Return the [x, y] coordinate for the center point of the cell that contains the specified text.  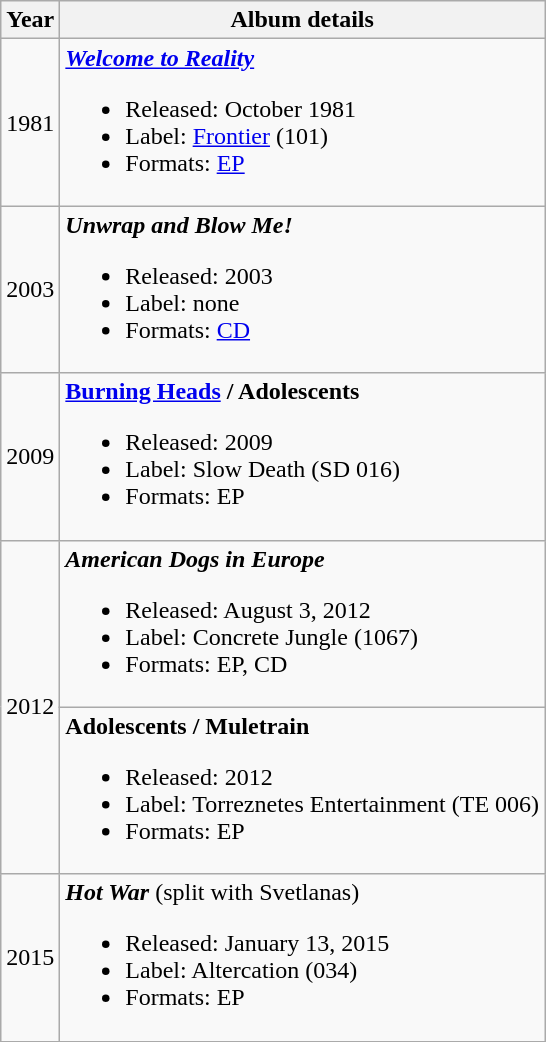
Burning Heads / AdolescentsReleased: 2009Label: Slow Death (SD 016)Formats: EP [302, 456]
2012 [30, 707]
2009 [30, 456]
Adolescents / MuletrainReleased: 2012Label: Torreznetes Entertainment (TE 006)Formats: EP [302, 790]
American Dogs in EuropeReleased: August 3, 2012Label: Concrete Jungle (1067)Formats: EP, CD [302, 624]
Album details [302, 20]
Year [30, 20]
2003 [30, 290]
Welcome to RealityReleased: October 1981Label: Frontier (101)Formats: EP [302, 122]
Hot War (split with Svetlanas)Released: January 13, 2015Label: Altercation (034)Formats: EP [302, 958]
2015 [30, 958]
1981 [30, 122]
Unwrap and Blow Me!Released: 2003Label: noneFormats: CD [302, 290]
